Capture the cell that displays the provided text and extract its (X, Y) central coordinate. 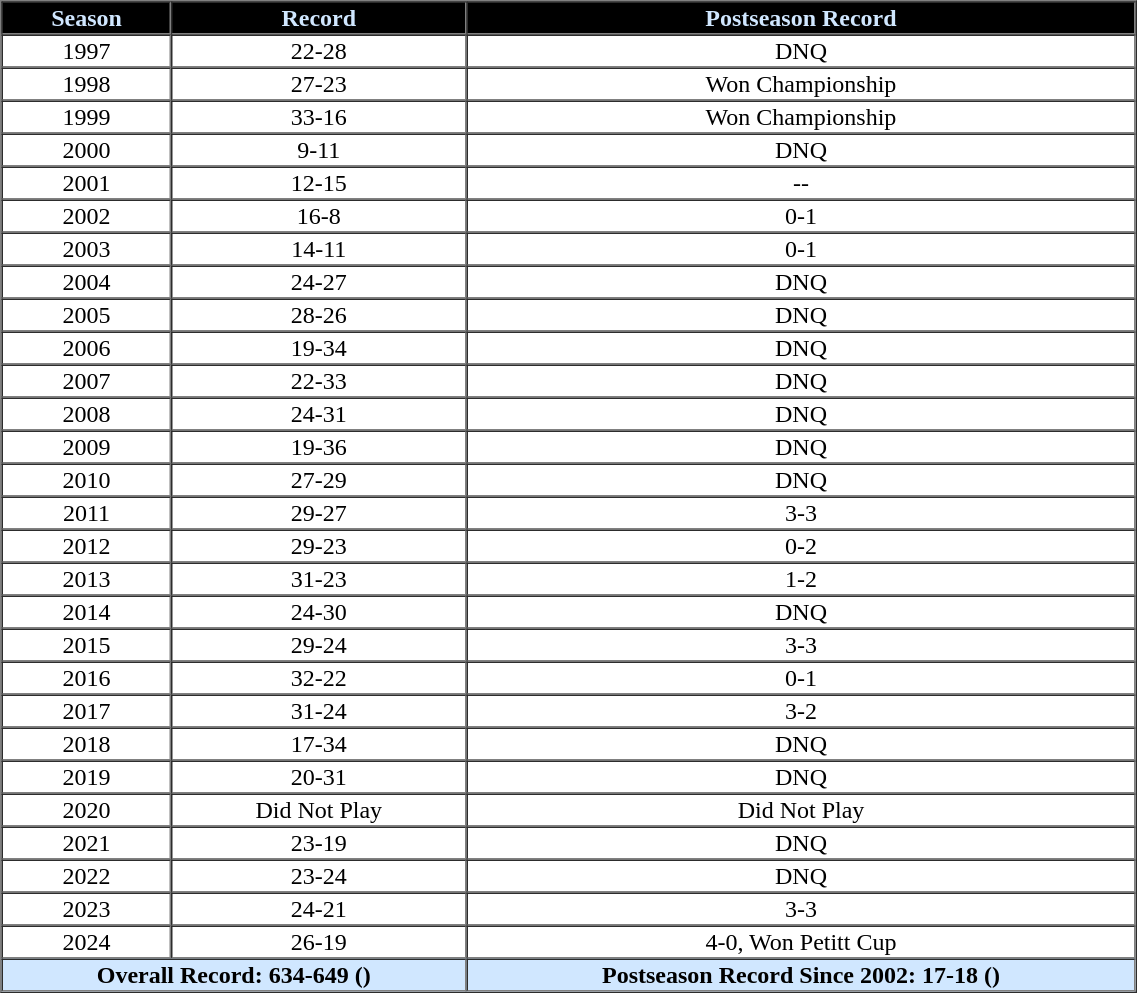
2016 (87, 678)
33-16 (319, 116)
2018 (87, 744)
2020 (87, 810)
24-27 (319, 282)
27-23 (319, 84)
2023 (87, 908)
2014 (87, 612)
3-2 (801, 710)
23-24 (319, 876)
12-15 (319, 182)
16-8 (319, 216)
2008 (87, 414)
29-27 (319, 512)
Postseason Record Since 2002: 17-18 () (801, 974)
31-24 (319, 710)
17-34 (319, 744)
24-30 (319, 612)
22-33 (319, 380)
0-2 (801, 546)
28-26 (319, 314)
2013 (87, 578)
20-31 (319, 776)
31-23 (319, 578)
2015 (87, 644)
9-11 (319, 150)
2003 (87, 248)
24-21 (319, 908)
14-11 (319, 248)
2004 (87, 282)
23-19 (319, 842)
19-34 (319, 348)
1998 (87, 84)
1997 (87, 50)
2006 (87, 348)
Season (87, 18)
2019 (87, 776)
Record (319, 18)
2002 (87, 216)
Postseason Record (801, 18)
-- (801, 182)
1999 (87, 116)
2017 (87, 710)
1-2 (801, 578)
Overall Record: 634-649 () (234, 974)
2001 (87, 182)
2009 (87, 446)
29-24 (319, 644)
2000 (87, 150)
2012 (87, 546)
32-22 (319, 678)
2005 (87, 314)
2007 (87, 380)
2010 (87, 480)
24-31 (319, 414)
2011 (87, 512)
22-28 (319, 50)
2022 (87, 876)
2024 (87, 942)
29-23 (319, 546)
19-36 (319, 446)
4-0, Won Petitt Cup (801, 942)
27-29 (319, 480)
26-19 (319, 942)
2021 (87, 842)
